Determine the [x, y] coordinate at the center of the cell enclosing the given text.  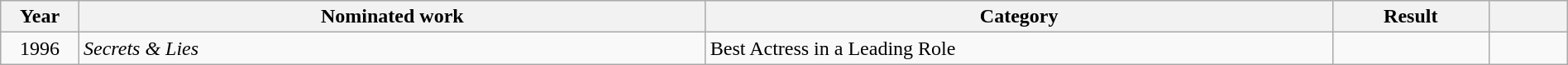
Category [1019, 17]
Best Actress in a Leading Role [1019, 48]
Nominated work [392, 17]
1996 [40, 48]
Year [40, 17]
Result [1411, 17]
Secrets & Lies [392, 48]
